Capture the cell that displays the provided text and extract its (X, Y) central coordinate. 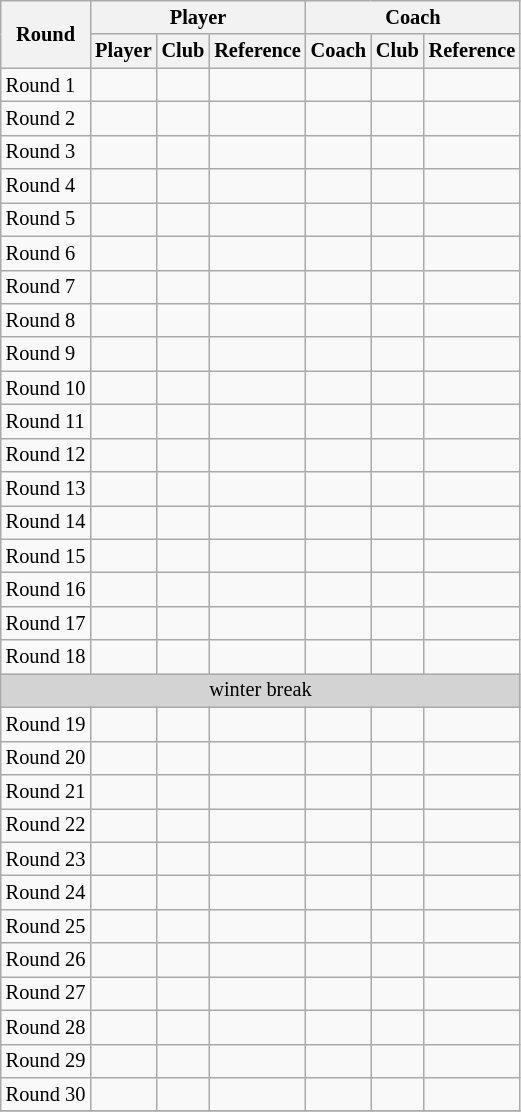
Round 9 (46, 354)
Round 12 (46, 455)
Round 1 (46, 85)
Round 8 (46, 320)
Round 23 (46, 859)
Round 4 (46, 186)
Round 16 (46, 589)
Round 11 (46, 421)
Round 14 (46, 522)
Round 29 (46, 1061)
Round 24 (46, 892)
Round 18 (46, 657)
Round 19 (46, 724)
Round 2 (46, 118)
Round 17 (46, 623)
Round 5 (46, 219)
Round (46, 34)
winter break (260, 690)
Round 7 (46, 287)
Round 25 (46, 926)
Round 27 (46, 993)
Round 30 (46, 1094)
Round 6 (46, 253)
Round 20 (46, 758)
Round 10 (46, 388)
Round 13 (46, 489)
Round 15 (46, 556)
Round 3 (46, 152)
Round 22 (46, 825)
Round 21 (46, 791)
Round 28 (46, 1027)
Round 26 (46, 960)
